From the cell containing the given text, extract its center point as [X, Y] coordinate. 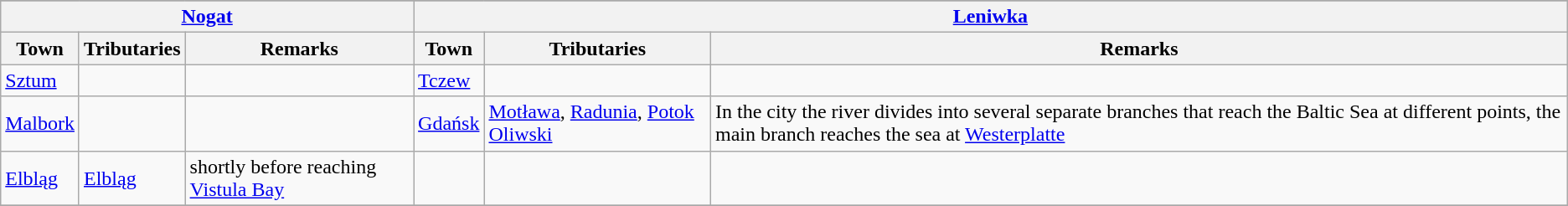
shortly before reaching Vistula Bay [299, 178]
Sztum [40, 80]
Leniwka [991, 17]
Malbork [40, 124]
Gdańsk [449, 124]
Tczew [449, 80]
Motława, Radunia, Potok Oliwski [598, 124]
Nogat [208, 17]
